Search for the cell housing the specified text and yield its (X, Y) center coordinate. 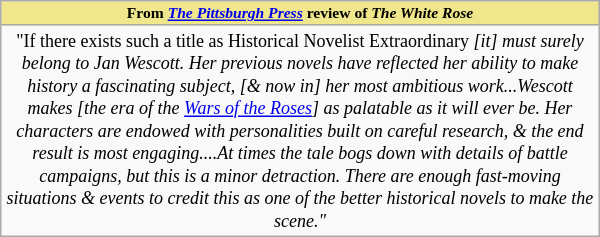
From The Pittsburgh Press review of The White Rose (300, 13)
